Provide the [X, Y] coordinate of the cell's center where the given text is located.  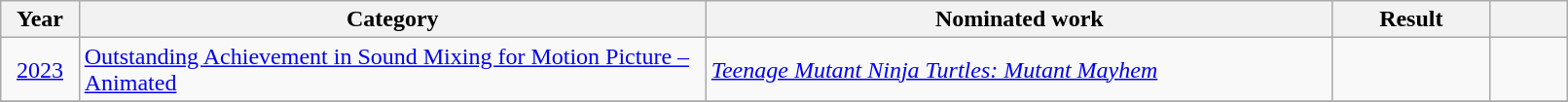
Year [40, 19]
2023 [40, 70]
Category [392, 19]
Teenage Mutant Ninja Turtles: Mutant Mayhem [1019, 70]
Result [1411, 19]
Nominated work [1019, 19]
Outstanding Achievement in Sound Mixing for Motion Picture – Animated [392, 70]
